Return (x, y) of the center of cell containing provided text 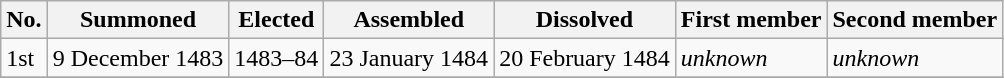
20 February 1484 (585, 58)
Dissolved (585, 20)
Assembled (409, 20)
23 January 1484 (409, 58)
Elected (276, 20)
No. (24, 20)
1st (24, 58)
1483–84 (276, 58)
Summoned (138, 20)
First member (751, 20)
Second member (915, 20)
9 December 1483 (138, 58)
